Detect which cell encompasses the target text, then output its (X, Y) center coordinate. 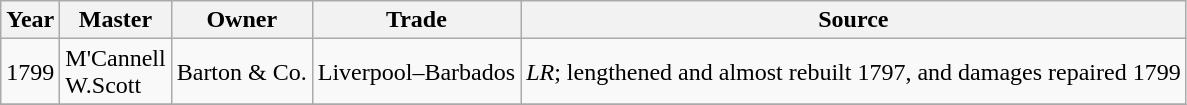
Year (30, 20)
M'CannellW.Scott (116, 72)
Trade (416, 20)
Liverpool–Barbados (416, 72)
LR; lengthened and almost rebuilt 1797, and damages repaired 1799 (854, 72)
Owner (242, 20)
1799 (30, 72)
Master (116, 20)
Source (854, 20)
Barton & Co. (242, 72)
